Return the [X, Y] coordinate for the center point of the cell that contains the specified text.  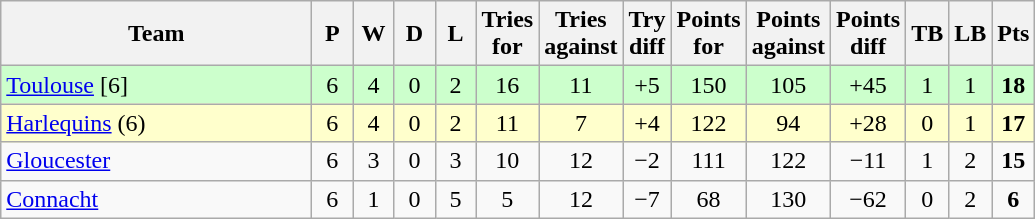
Points for [708, 34]
94 [788, 123]
Team [156, 34]
7 [581, 123]
Connacht [156, 199]
150 [708, 85]
17 [1014, 123]
+5 [647, 85]
Pts [1014, 34]
Points diff [868, 34]
W [374, 34]
+28 [868, 123]
−2 [647, 161]
Try diff [647, 34]
Tries against [581, 34]
+4 [647, 123]
Points against [788, 34]
10 [508, 161]
Harlequins (6) [156, 123]
LB [970, 34]
+45 [868, 85]
18 [1014, 85]
111 [708, 161]
Tries for [508, 34]
−11 [868, 161]
105 [788, 85]
L [456, 34]
D [414, 34]
Gloucester [156, 161]
15 [1014, 161]
130 [788, 199]
P [332, 34]
68 [708, 199]
Toulouse [6] [156, 85]
−7 [647, 199]
TB [928, 34]
16 [508, 85]
−62 [868, 199]
